Locate the cell with the specified text and output its (x, y) center coordinate. 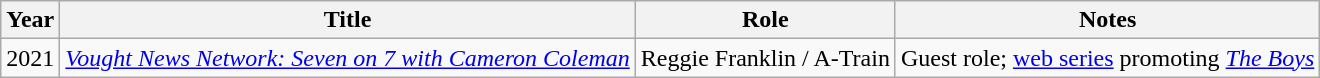
Year (30, 20)
Vought News Network: Seven on 7 with Cameron Coleman (348, 58)
Guest role; web series promoting The Boys (1107, 58)
Title (348, 20)
Notes (1107, 20)
2021 (30, 58)
Role (765, 20)
Reggie Franklin / A-Train (765, 58)
